Determine the [X, Y] coordinate at the center of the cell enclosing the given text.  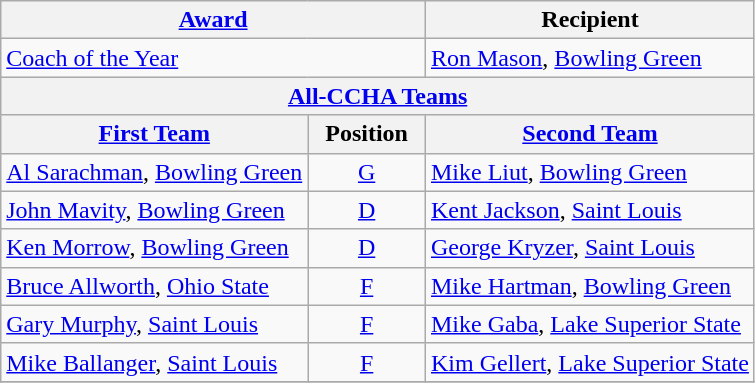
Ron Mason, Bowling Green [590, 58]
John Mavity, Bowling Green [154, 210]
G [367, 172]
George Kryzer, Saint Louis [590, 248]
Bruce Allworth, Ohio State [154, 286]
Ken Morrow, Bowling Green [154, 248]
Recipient [590, 20]
Second Team [590, 134]
Mike Hartman, Bowling Green [590, 286]
All-CCHA Teams [378, 96]
Mike Ballanger, Saint Louis [154, 362]
Position [367, 134]
Mike Liut, Bowling Green [590, 172]
First Team [154, 134]
Mike Gaba, Lake Superior State [590, 324]
Kim Gellert, Lake Superior State [590, 362]
Gary Murphy, Saint Louis [154, 324]
Al Sarachman, Bowling Green [154, 172]
Award [214, 20]
Coach of the Year [214, 58]
Kent Jackson, Saint Louis [590, 210]
